Provide the (x, y) coordinate of the cell's center where the given text is located.  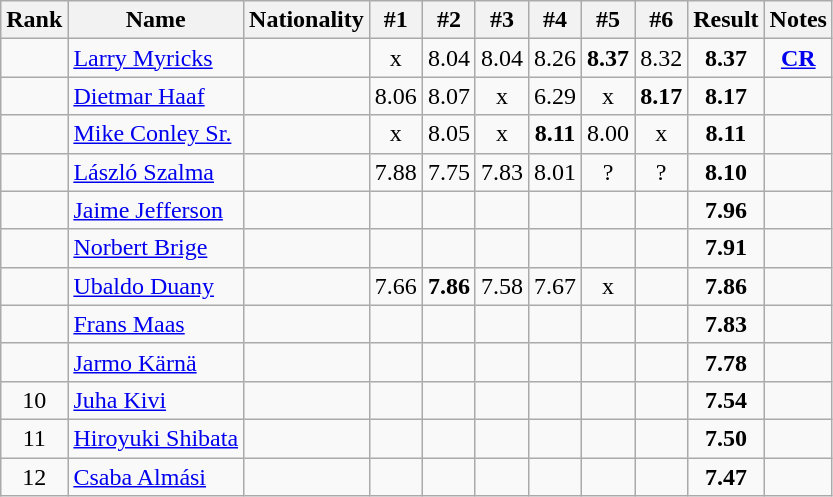
8.05 (448, 134)
Frans Maas (156, 324)
Jaime Jefferson (156, 210)
7.54 (726, 400)
#1 (396, 20)
László Szalma (156, 172)
CR (798, 58)
8.06 (396, 96)
10 (34, 400)
8.00 (608, 134)
Nationality (307, 20)
7.91 (726, 248)
Csaba Almási (156, 477)
#6 (662, 20)
Mike Conley Sr. (156, 134)
Juha Kivi (156, 400)
Name (156, 20)
Ubaldo Duany (156, 286)
8.32 (662, 58)
7.67 (554, 286)
#3 (502, 20)
#5 (608, 20)
Hiroyuki Shibata (156, 438)
8.26 (554, 58)
12 (34, 477)
7.78 (726, 362)
Rank (34, 20)
8.01 (554, 172)
Result (726, 20)
7.50 (726, 438)
Notes (798, 20)
8.10 (726, 172)
Norbert Brige (156, 248)
#2 (448, 20)
#4 (554, 20)
6.29 (554, 96)
7.88 (396, 172)
Dietmar Haaf (156, 96)
11 (34, 438)
7.66 (396, 286)
8.07 (448, 96)
7.75 (448, 172)
Jarmo Kärnä (156, 362)
7.47 (726, 477)
7.96 (726, 210)
7.58 (502, 286)
Larry Myricks (156, 58)
